Detect which cell encompasses the target text, then output its (x, y) center coordinate. 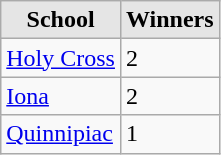
Winners (170, 20)
Quinnipiac (61, 134)
School (61, 20)
Iona (61, 96)
1 (170, 134)
Holy Cross (61, 58)
